Output the (X, Y) coordinate of the center of the cell containing the given text.  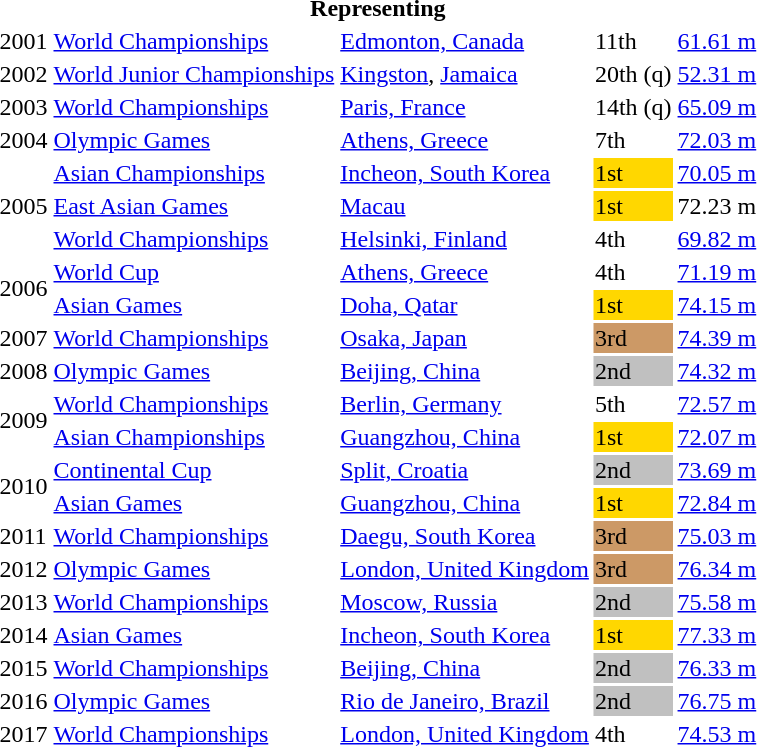
20th (q) (633, 74)
London, United Kingdom (465, 569)
Paris, France (465, 107)
Daegu, South Korea (465, 536)
Berlin, Germany (465, 404)
Doha, Qatar (465, 305)
Split, Croatia (465, 470)
World Cup (194, 272)
11th (633, 41)
Macau (465, 206)
Rio de Janeiro, Brazil (465, 701)
East Asian Games (194, 206)
Helsinki, Finland (465, 239)
Continental Cup (194, 470)
Osaka, Japan (465, 338)
7th (633, 140)
5th (633, 404)
Kingston, Jamaica (465, 74)
World Junior Championships (194, 74)
Edmonton, Canada (465, 41)
14th (q) (633, 107)
Moscow, Russia (465, 602)
